Scan for the cell matching the given text and deliver its (x, y) coordinate at center. 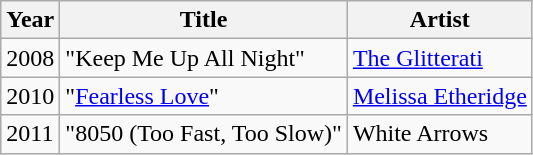
The Glitterati (440, 58)
"Fearless Love" (204, 96)
Year (30, 20)
2008 (30, 58)
Artist (440, 20)
White Arrows (440, 134)
Melissa Etheridge (440, 96)
Title (204, 20)
2010 (30, 96)
2011 (30, 134)
"Keep Me Up All Night" (204, 58)
"8050 (Too Fast, Too Slow)" (204, 134)
